From the cell containing the given text, extract its center point as (X, Y) coordinate. 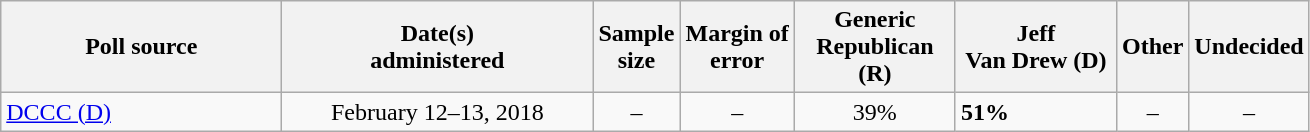
February 12–13, 2018 (438, 112)
Margin oferror (737, 47)
DCCC (D) (142, 112)
Date(s)administered (438, 47)
51% (1036, 112)
Jeff Van Drew (D) (1036, 47)
Poll source (142, 47)
39% (874, 112)
Undecided (1249, 47)
GenericRepublican (R) (874, 47)
Other (1152, 47)
Samplesize (636, 47)
